Search for the cell housing the specified text and yield its (X, Y) center coordinate. 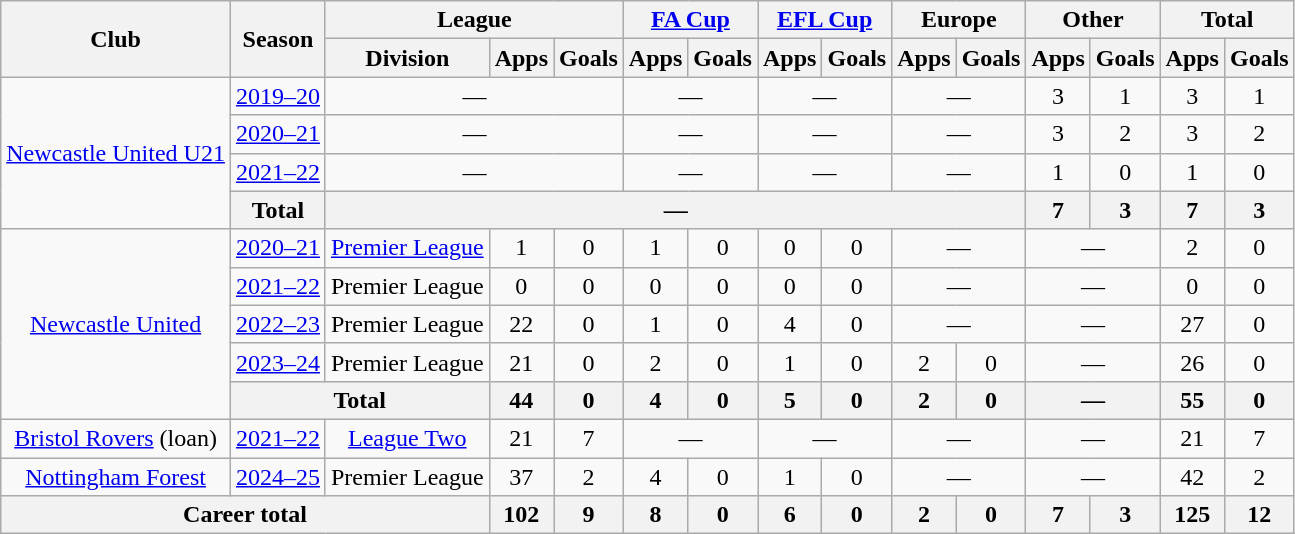
9 (589, 515)
12 (1259, 515)
37 (521, 477)
Club (116, 39)
Division (407, 58)
22 (521, 324)
League (474, 20)
Career total (245, 515)
Newcastle United U21 (116, 153)
27 (1192, 324)
55 (1192, 400)
Nottingham Forest (116, 477)
FA Cup (690, 20)
102 (521, 515)
44 (521, 400)
2023–24 (278, 362)
Newcastle United (116, 324)
26 (1192, 362)
Other (1093, 20)
2019–20 (278, 96)
League Two (407, 438)
125 (1192, 515)
2024–25 (278, 477)
Bristol Rovers (loan) (116, 438)
EFL Cup (825, 20)
8 (655, 515)
5 (790, 400)
6 (790, 515)
Season (278, 39)
2022–23 (278, 324)
42 (1192, 477)
Europe (959, 20)
